From the cell containing the given text, extract its center point as (x, y) coordinate. 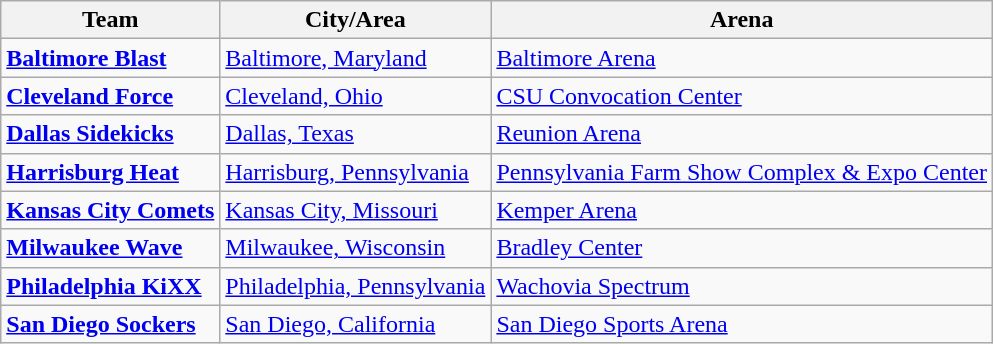
Kansas City, Missouri (356, 210)
Milwaukee, Wisconsin (356, 248)
Reunion Arena (742, 134)
Dallas Sidekicks (110, 134)
Philadelphia, Pennsylvania (356, 286)
Bradley Center (742, 248)
Dallas, Texas (356, 134)
City/Area (356, 20)
Pennsylvania Farm Show Complex & Expo Center (742, 172)
Baltimore Arena (742, 58)
Kansas City Comets (110, 210)
Kemper Arena (742, 210)
San Diego Sockers (110, 324)
Wachovia Spectrum (742, 286)
Cleveland, Ohio (356, 96)
Arena (742, 20)
Philadelphia KiXX (110, 286)
Harrisburg, Pennsylvania (356, 172)
San Diego Sports Arena (742, 324)
Baltimore Blast (110, 58)
Milwaukee Wave (110, 248)
San Diego, California (356, 324)
Cleveland Force (110, 96)
Harrisburg Heat (110, 172)
Team (110, 20)
Baltimore, Maryland (356, 58)
CSU Convocation Center (742, 96)
